For the text-containing cell, return its midpoint in (x, y) coordinate format. 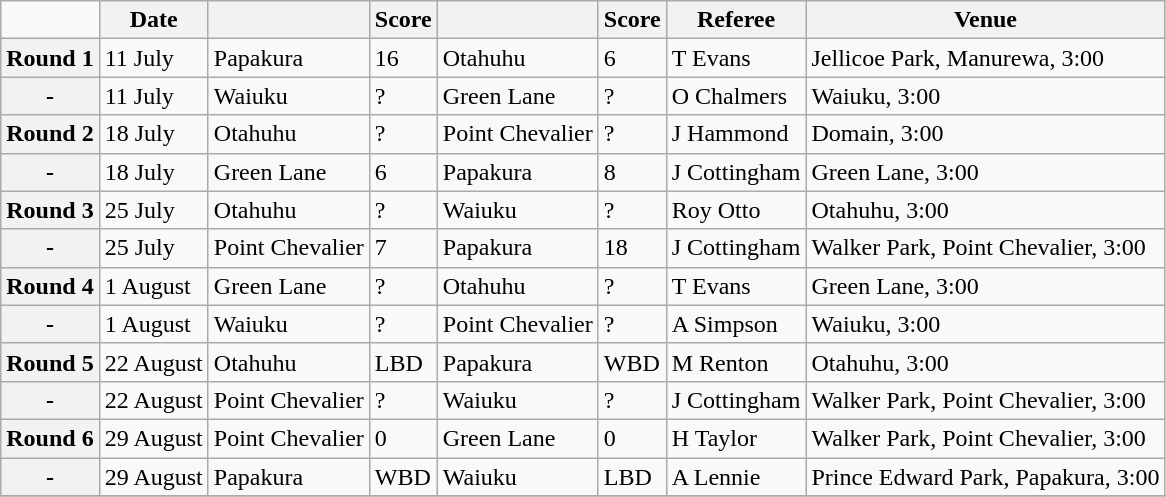
J Hammond (736, 134)
7 (403, 248)
Round 4 (50, 286)
M Renton (736, 362)
Venue (986, 20)
A Simpson (736, 324)
Round 1 (50, 58)
Round 2 (50, 134)
Date (154, 20)
A Lennie (736, 477)
O Chalmers (736, 96)
H Taylor (736, 438)
Domain, 3:00 (986, 134)
Jellicoe Park, Manurewa, 3:00 (986, 58)
16 (403, 58)
18 (632, 248)
8 (632, 172)
Round 5 (50, 362)
Round 3 (50, 210)
Roy Otto (736, 210)
Round 6 (50, 438)
Referee (736, 20)
Prince Edward Park, Papakura, 3:00 (986, 477)
